Search for the cell housing the specified text and yield its [x, y] center coordinate. 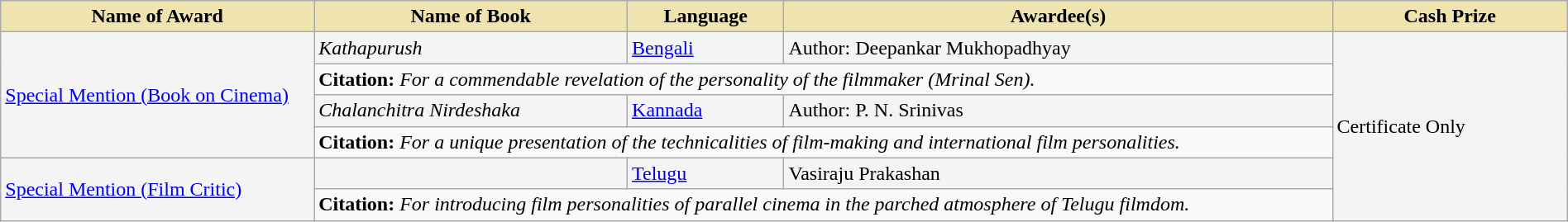
Citation: For a unique presentation of the technicalities of film-making and international film personalities. [824, 142]
Bengali [706, 48]
Author: Deepankar Mukhopadhyay [1059, 48]
Kathapurush [471, 48]
Cash Prize [1450, 17]
Vasiraju Prakashan [1059, 173]
Telugu [706, 173]
Name of Book [471, 17]
Author: P. N. Srinivas [1059, 111]
Chalanchitra Nirdeshaka [471, 111]
Language [706, 17]
Certificate Only [1450, 126]
Citation: For a commendable revelation of the personality of the filmmaker (Mrinal Sen). [824, 79]
Awardee(s) [1059, 17]
Special Mention (Film Critic) [157, 189]
Special Mention (Book on Cinema) [157, 95]
Kannada [706, 111]
Citation: For introducing film personalities of parallel cinema in the parched atmosphere of Telugu filmdom. [824, 205]
Name of Award [157, 17]
